Scan for the cell matching the given text and deliver its (x, y) coordinate at center. 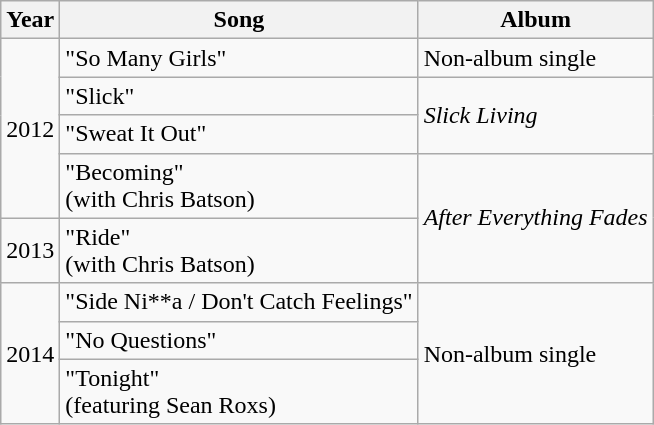
"Slick" (239, 96)
Album (536, 20)
2013 (30, 250)
After Everything Fades (536, 218)
2014 (30, 354)
Song (239, 20)
"Becoming"(with Chris Batson) (239, 186)
"Side Ni**a / Don't Catch Feelings" (239, 302)
"Tonight"(featuring Sean Roxs) (239, 392)
Year (30, 20)
"Sweat It Out" (239, 134)
"No Questions" (239, 340)
"Ride"(with Chris Batson) (239, 250)
"So Many Girls" (239, 58)
Slick Living (536, 115)
2012 (30, 128)
